Extract the (x, y) coordinate from the center of the cell holding the provided text.  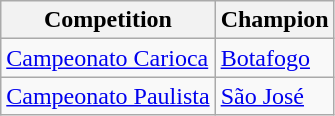
São José (274, 96)
Campeonato Carioca (108, 58)
Campeonato Paulista (108, 96)
Competition (108, 20)
Champion (274, 20)
Botafogo (274, 58)
